Return the [X, Y] coordinate for the center point of the cell that contains the specified text.  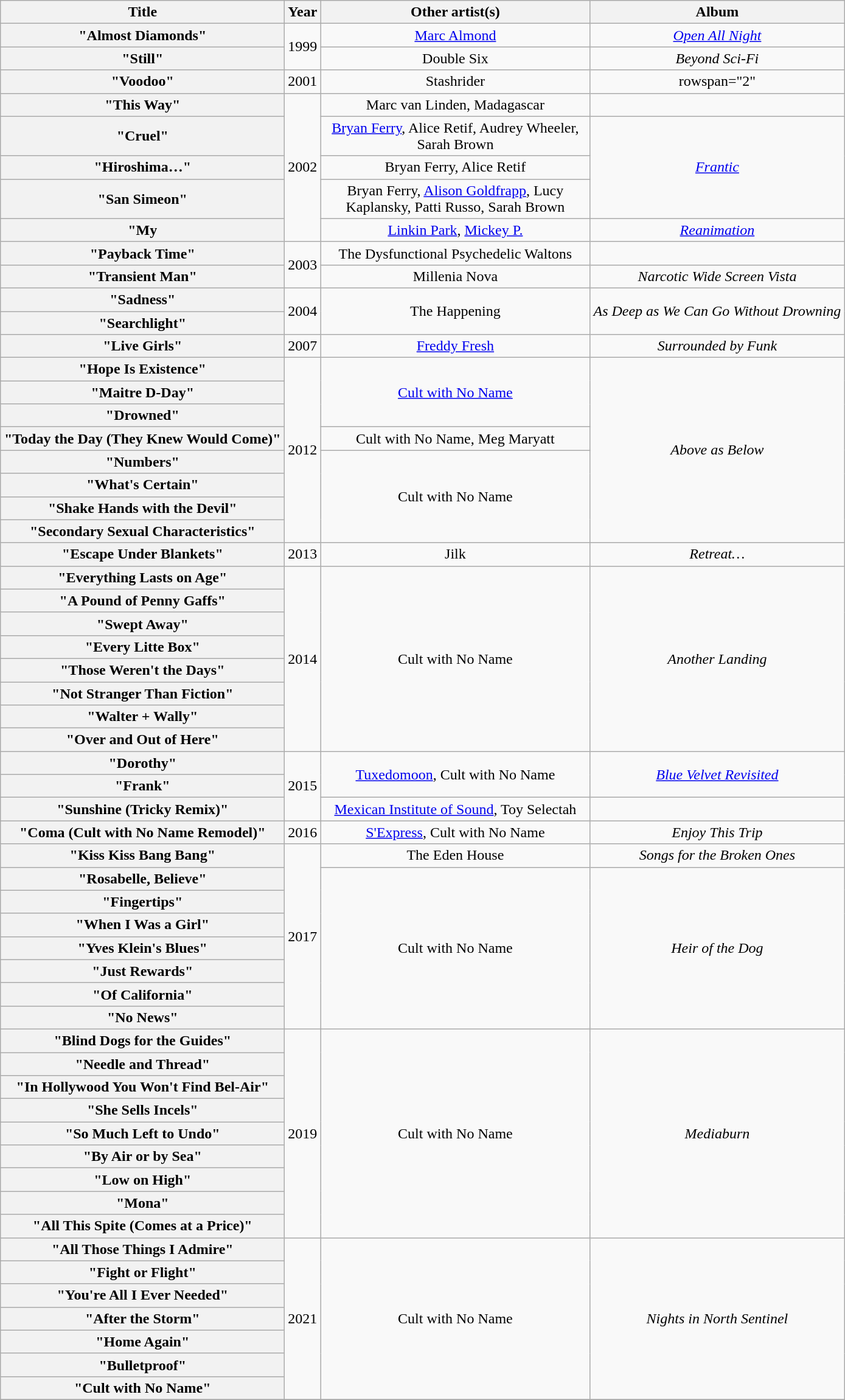
"Voodoo" [142, 82]
Marc van Linden, Madagascar [455, 105]
S'Express, Cult with No Name [455, 832]
"Live Girls" [142, 346]
2004 [303, 311]
"Frank" [142, 786]
"Hope Is Existence" [142, 369]
Beyond Sci-Fi [717, 58]
Mexican Institute of Sound, Toy Selectah [455, 809]
2016 [303, 832]
"By Air or by Sea" [142, 1157]
"Drowned" [142, 416]
"All This Spite (Comes at a Price)" [142, 1226]
"What's Certain" [142, 485]
"Searchlight" [142, 323]
"Sadness" [142, 299]
Nights in North Sentinel [717, 1318]
Cult with No Name, Meg Maryatt [455, 439]
Songs for the Broken Ones [717, 855]
"Shake Hands with the Devil" [142, 508]
Above as Below [717, 450]
"Home Again" [142, 1342]
"Every Litte Box" [142, 647]
"San Simeon" [142, 198]
"Sunshine (Tricky Remix)" [142, 809]
"Yves Klein's Blues" [142, 948]
"Mona" [142, 1203]
"Everything Lasts on Age" [142, 577]
Jilk [455, 554]
Millenia Nova [455, 276]
"Those Weren't the Days" [142, 670]
Other artist(s) [455, 12]
1999 [303, 47]
Year [303, 12]
Open All Night [717, 35]
2003 [303, 265]
"Swept Away" [142, 624]
"My [142, 230]
"Walter + Wally" [142, 717]
"When I Was a Girl" [142, 925]
2021 [303, 1318]
"Payback Time" [142, 253]
Bryan Ferry, Alice Retif, Audrey Wheeler, Sarah Brown [455, 136]
Tuxedomoon, Cult with No Name [455, 775]
2014 [303, 658]
"Transient Man" [142, 276]
The Dysfunctional Psychedelic Waltons [455, 253]
"Fight or Flight" [142, 1272]
2001 [303, 82]
Title [142, 12]
"She Sells Incels" [142, 1110]
"A Pound of Penny Gaffs" [142, 601]
"This Way" [142, 105]
"Not Stranger Than Fiction" [142, 693]
Narcotic Wide Screen Vista [717, 276]
"Maitre D-Day" [142, 392]
"Bulletproof" [142, 1365]
Frantic [717, 167]
"Just Rewards" [142, 971]
Bryan Ferry, Alison Goldfrapp, Lucy Kaplansky, Patti Russo, Sarah Brown [455, 198]
"You're All I Ever Needed" [142, 1295]
Heir of the Dog [717, 948]
"Of California" [142, 994]
Linkin Park, Mickey P. [455, 230]
"In Hollywood You Won't Find Bel-Air" [142, 1087]
2019 [303, 1133]
Marc Almond [455, 35]
Album [717, 12]
"Cult with No Name" [142, 1388]
"So Much Left to Undo" [142, 1134]
As Deep as We Can Go Without Drowning [717, 311]
2012 [303, 450]
"All Those Things I Admire" [142, 1249]
Enjoy This Trip [717, 832]
"No News" [142, 1017]
2002 [303, 167]
"Rosabelle, Believe" [142, 879]
The Eden House [455, 855]
Double Six [455, 58]
Stashrider [455, 82]
2015 [303, 786]
"Secondary Sexual Characteristics" [142, 531]
"Dorothy" [142, 763]
"Still" [142, 58]
"Almost Diamonds" [142, 35]
"Needle and Thread" [142, 1064]
2017 [303, 936]
"Blind Dogs for the Guides" [142, 1040]
Bryan Ferry, Alice Retif [455, 167]
"Coma (Cult with No Name Remodel)" [142, 832]
Mediaburn [717, 1133]
"Numbers" [142, 462]
"Fingertips" [142, 902]
"Cruel" [142, 136]
"Escape Under Blankets" [142, 554]
Retreat… [717, 554]
"Today the Day (They Knew Would Come)" [142, 439]
"Hiroshima…" [142, 167]
2013 [303, 554]
"After the Storm" [142, 1318]
Surrounded by Funk [717, 346]
Freddy Fresh [455, 346]
2007 [303, 346]
Reanimation [717, 230]
"Over and Out of Here" [142, 740]
Blue Velvet Revisited [717, 775]
"Low on High" [142, 1180]
rowspan="2" [717, 82]
"Kiss Kiss Bang Bang" [142, 855]
The Happening [455, 311]
Another Landing [717, 658]
